Locate the cell with the specified text and output its [x, y] center coordinate. 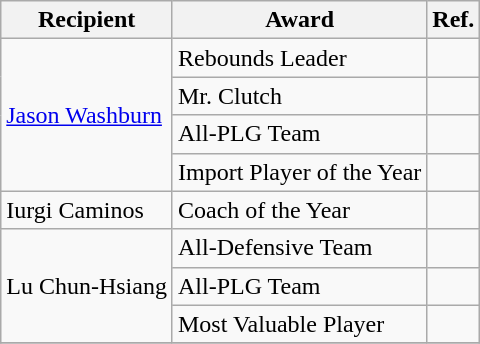
Jason Washburn [87, 115]
Recipient [87, 20]
All-Defensive Team [299, 248]
Rebounds Leader [299, 58]
Import Player of the Year [299, 172]
Coach of the Year [299, 210]
Mr. Clutch [299, 96]
Iurgi Caminos [87, 210]
Ref. [454, 20]
Award [299, 20]
Lu Chun-Hsiang [87, 286]
Most Valuable Player [299, 324]
